Identify which cell holds the provided text, then report its (x, y) central coordinate. 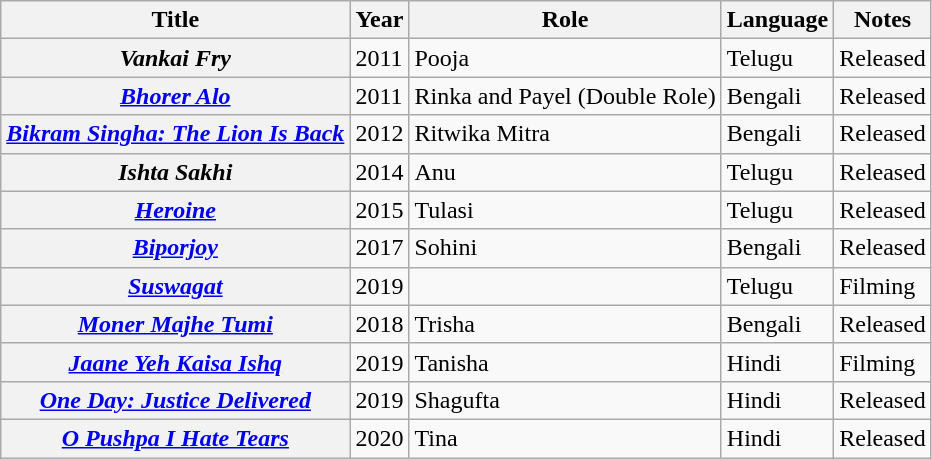
Bhorer Alo (176, 96)
Jaane Yeh Kaisa Ishq (176, 362)
Tina (565, 438)
Year (380, 20)
Language (777, 20)
Heroine (176, 210)
Shagufta (565, 400)
2018 (380, 324)
Ishta Sakhi (176, 172)
Trisha (565, 324)
Anu (565, 172)
O Pushpa I Hate Tears (176, 438)
2020 (380, 438)
Tulasi (565, 210)
Moner Majhe Tumi (176, 324)
Rinka and Payel (Double Role) (565, 96)
Tanisha (565, 362)
Sohini (565, 248)
Notes (883, 20)
Title (176, 20)
2012 (380, 134)
Role (565, 20)
Ritwika Mitra (565, 134)
2014 (380, 172)
2017 (380, 248)
2015 (380, 210)
Suswagat (176, 286)
One Day: Justice Delivered (176, 400)
Biporjoy (176, 248)
Pooja (565, 58)
Bikram Singha: The Lion Is Back (176, 134)
Vankai Fry (176, 58)
